Pinpoint the cell where the given text exists, returning its (x, y) midpoint coordinate. 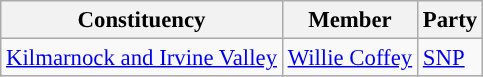
Constituency (142, 20)
Party (450, 20)
Member (350, 20)
Willie Coffey (350, 58)
SNP (450, 58)
Kilmarnock and Irvine Valley (142, 58)
